Find where the given text appears and provide that cell's center as [x, y] coordinate. 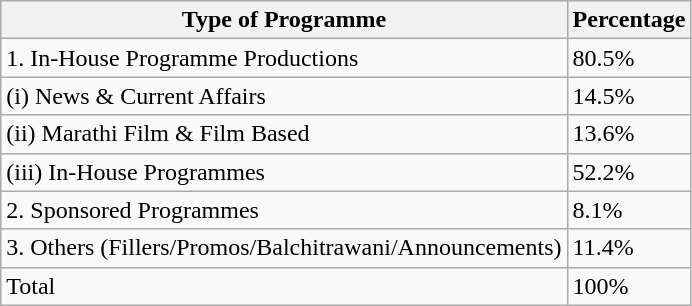
80.5% [629, 58]
Total [284, 286]
2. Sponsored Programmes [284, 210]
14.5% [629, 96]
Percentage [629, 20]
11.4% [629, 248]
Type of Programme [284, 20]
(ii) Marathi Film & Film Based [284, 134]
8.1% [629, 210]
52.2% [629, 172]
100% [629, 286]
(i) News & Current Affairs [284, 96]
(iii) In-House Programmes [284, 172]
3. Others (Fillers/Promos/Balchitrawani/Announcements) [284, 248]
1. In-House Programme Productions [284, 58]
13.6% [629, 134]
